For the text-containing cell, return its midpoint in [x, y] coordinate format. 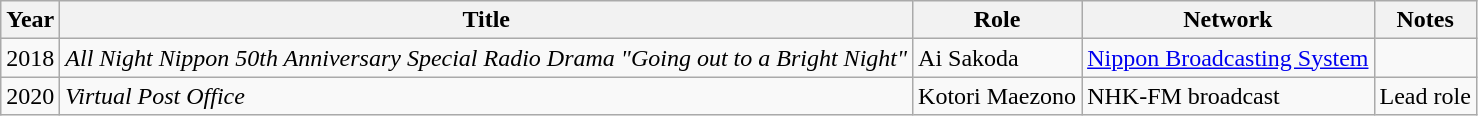
2020 [30, 96]
2018 [30, 58]
Lead role [1425, 96]
Role [998, 20]
Virtual Post Office [486, 96]
NHK-FM broadcast [1228, 96]
Title [486, 20]
Nippon Broadcasting System [1228, 58]
Notes [1425, 20]
Ai Sakoda [998, 58]
All Night Nippon 50th Anniversary Special Radio Drama "Going out to a Bright Night" [486, 58]
Year [30, 20]
Kotori Maezono [998, 96]
Network [1228, 20]
